Determine the [x, y] coordinate at the center of the cell enclosing the given text.  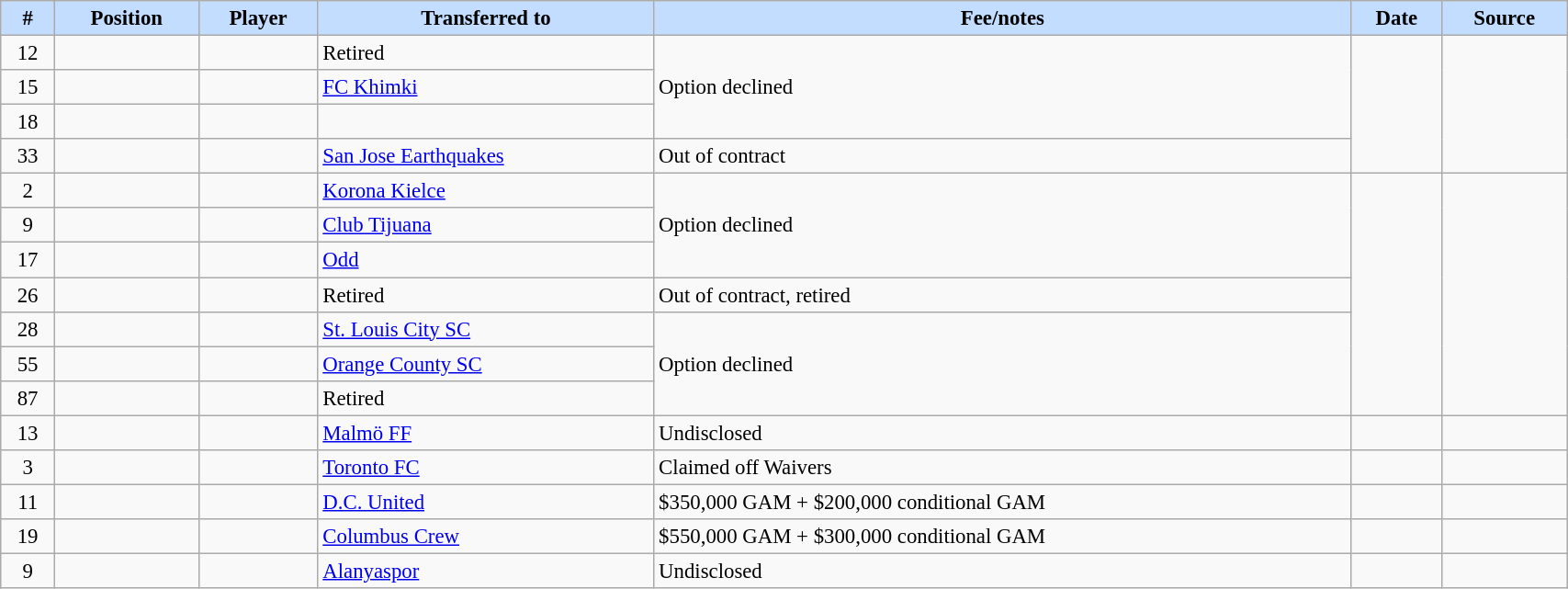
26 [28, 295]
Toronto FC [486, 468]
Orange County SC [486, 364]
Player [258, 18]
Korona Kielce [486, 191]
55 [28, 364]
15 [28, 87]
Claimed off Waivers [1003, 468]
Source [1505, 18]
Out of contract [1003, 156]
Transferred to [486, 18]
2 [28, 191]
Date [1396, 18]
28 [28, 329]
87 [28, 398]
Odd [486, 260]
33 [28, 156]
San Jose Earthquakes [486, 156]
Out of contract, retired [1003, 295]
17 [28, 260]
Alanyaspor [486, 571]
3 [28, 468]
Malmö FF [486, 433]
Columbus Crew [486, 537]
Fee/notes [1003, 18]
19 [28, 537]
Club Tijuana [486, 225]
FC Khimki [486, 87]
13 [28, 433]
# [28, 18]
18 [28, 122]
Position [127, 18]
St. Louis City SC [486, 329]
11 [28, 502]
$550,000 GAM + $300,000 conditional GAM [1003, 537]
D.C. United [486, 502]
$350,000 GAM + $200,000 conditional GAM [1003, 502]
12 [28, 53]
